Search for the cell housing the specified text and yield its (X, Y) center coordinate. 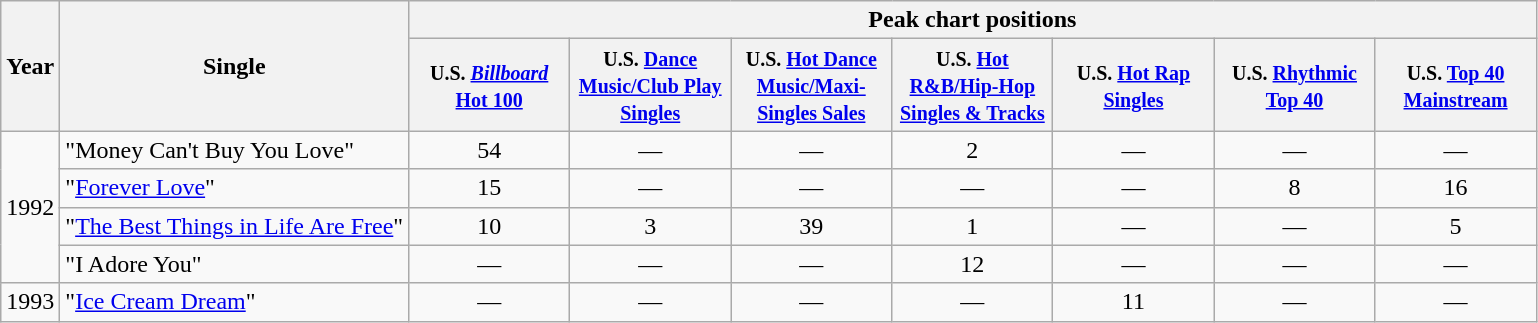
1992 (30, 207)
"Forever Love" (234, 188)
"The Best Things in Life Are Free" (234, 226)
Peak chart positions (972, 20)
8 (1294, 188)
U.S. Top 40 Mainstream (1456, 85)
16 (1456, 188)
U.S. Dance Music/Club Play Singles (650, 85)
2 (972, 150)
1 (972, 226)
U.S. Rhythmic Top 40 (1294, 85)
"Money Can't Buy You Love" (234, 150)
3 (650, 226)
U.S. Hot R&B/Hip-Hop Singles & Tracks (972, 85)
"Ice Cream Dream" (234, 302)
U.S. Hot Rap Singles (1134, 85)
39 (812, 226)
12 (972, 264)
"I Adore You" (234, 264)
1993 (30, 302)
15 (490, 188)
11 (1134, 302)
U.S. Hot Dance Music/Maxi-Singles Sales (812, 85)
10 (490, 226)
Single (234, 66)
54 (490, 150)
Year (30, 66)
5 (1456, 226)
U.S. Billboard Hot 100 (490, 85)
